Return the (x, y) coordinate for the center point of the cell that contains the specified text.  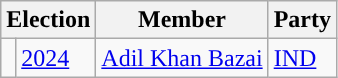
2024 (56, 58)
Member (182, 20)
Adil Khan Bazai (182, 58)
IND (302, 58)
Election (48, 20)
Party (302, 20)
